Search for the cell housing the specified text and yield its (x, y) center coordinate. 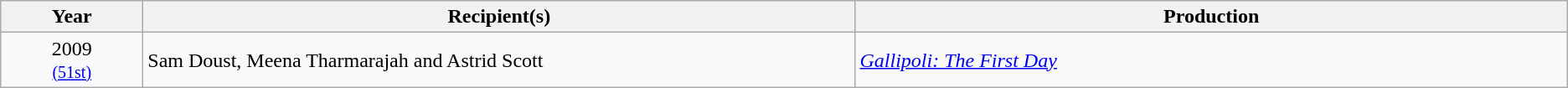
Sam Doust, Meena Tharmarajah and Astrid Scott (499, 60)
Recipient(s) (499, 17)
Gallipoli: The First Day (1211, 60)
2009(51st) (72, 60)
Year (72, 17)
Production (1211, 17)
